Determine the [X, Y] coordinate at the center of the cell enclosing the given text.  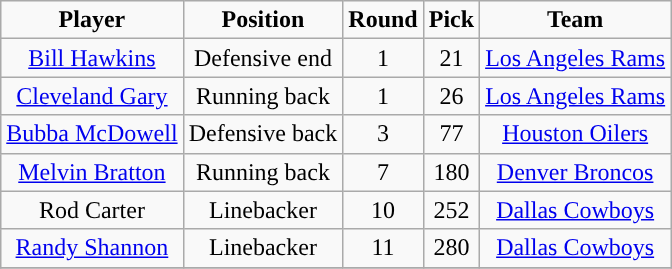
Denver Broncos [576, 172]
11 [383, 248]
180 [451, 172]
21 [451, 58]
252 [451, 210]
10 [383, 210]
Bill Hawkins [92, 58]
3 [383, 134]
Rod Carter [92, 210]
7 [383, 172]
Cleveland Gary [92, 96]
Position [263, 20]
Randy Shannon [92, 248]
Defensive back [263, 134]
77 [451, 134]
280 [451, 248]
Bubba McDowell [92, 134]
Round [383, 20]
26 [451, 96]
Melvin Bratton [92, 172]
Player [92, 20]
Defensive end [263, 58]
Pick [451, 20]
Team [576, 20]
Houston Oilers [576, 134]
